Locate the cell with the specified text and output its (X, Y) center coordinate. 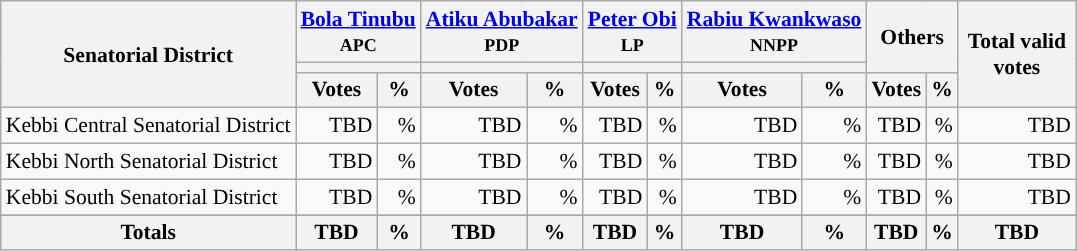
Totals (148, 233)
Kebbi Central Senatorial District (148, 126)
Rabiu KwankwasoNNPP (774, 32)
Kebbi South Senatorial District (148, 197)
Others (912, 36)
Peter ObiLP (632, 32)
Kebbi North Senatorial District (148, 162)
Total valid votes (1017, 54)
Atiku AbubakarPDP (502, 32)
Senatorial District (148, 54)
Bola TinubuAPC (358, 32)
